Return [x, y] of the center of cell containing provided text 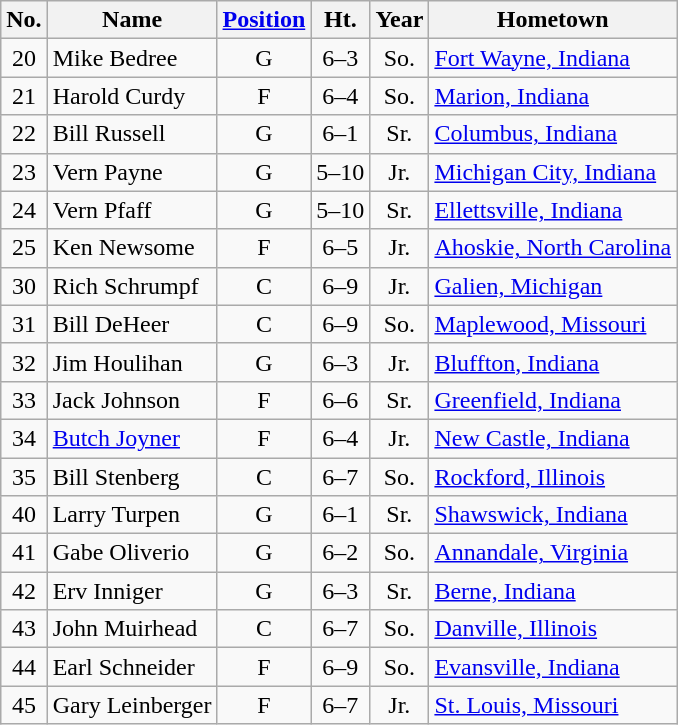
21 [24, 96]
Rockford, Illinois [553, 477]
Earl Schneider [132, 667]
22 [24, 134]
Galien, Michigan [553, 286]
St. Louis, Missouri [553, 705]
Bill DeHeer [132, 324]
John Muirhead [132, 629]
No. [24, 20]
20 [24, 58]
23 [24, 172]
Rich Schrumpf [132, 286]
Annandale, Virginia [553, 553]
Greenfield, Indiana [553, 400]
24 [24, 210]
Ellettsville, Indiana [553, 210]
Bill Russell [132, 134]
Jack Johnson [132, 400]
40 [24, 515]
34 [24, 438]
30 [24, 286]
Fort Wayne, Indiana [553, 58]
Vern Payne [132, 172]
Michigan City, Indiana [553, 172]
Hometown [553, 20]
Larry Turpen [132, 515]
6–2 [340, 553]
Columbus, Indiana [553, 134]
45 [24, 705]
Erv Inniger [132, 591]
New Castle, Indiana [553, 438]
Mike Bedree [132, 58]
42 [24, 591]
33 [24, 400]
Butch Joyner [132, 438]
25 [24, 248]
6–6 [340, 400]
Position [264, 20]
Vern Pfaff [132, 210]
Danville, Illinois [553, 629]
Harold Curdy [132, 96]
Name [132, 20]
6–5 [340, 248]
Maplewood, Missouri [553, 324]
Ken Newsome [132, 248]
44 [24, 667]
31 [24, 324]
Ht. [340, 20]
Year [400, 20]
35 [24, 477]
41 [24, 553]
Bluffton, Indiana [553, 362]
Ahoskie, North Carolina [553, 248]
Bill Stenberg [132, 477]
Marion, Indiana [553, 96]
32 [24, 362]
Gabe Oliverio [132, 553]
Jim Houlihan [132, 362]
Gary Leinberger [132, 705]
Evansville, Indiana [553, 667]
Berne, Indiana [553, 591]
Shawswick, Indiana [553, 515]
43 [24, 629]
